Extract the (X, Y) coordinate from the center of the cell holding the provided text.  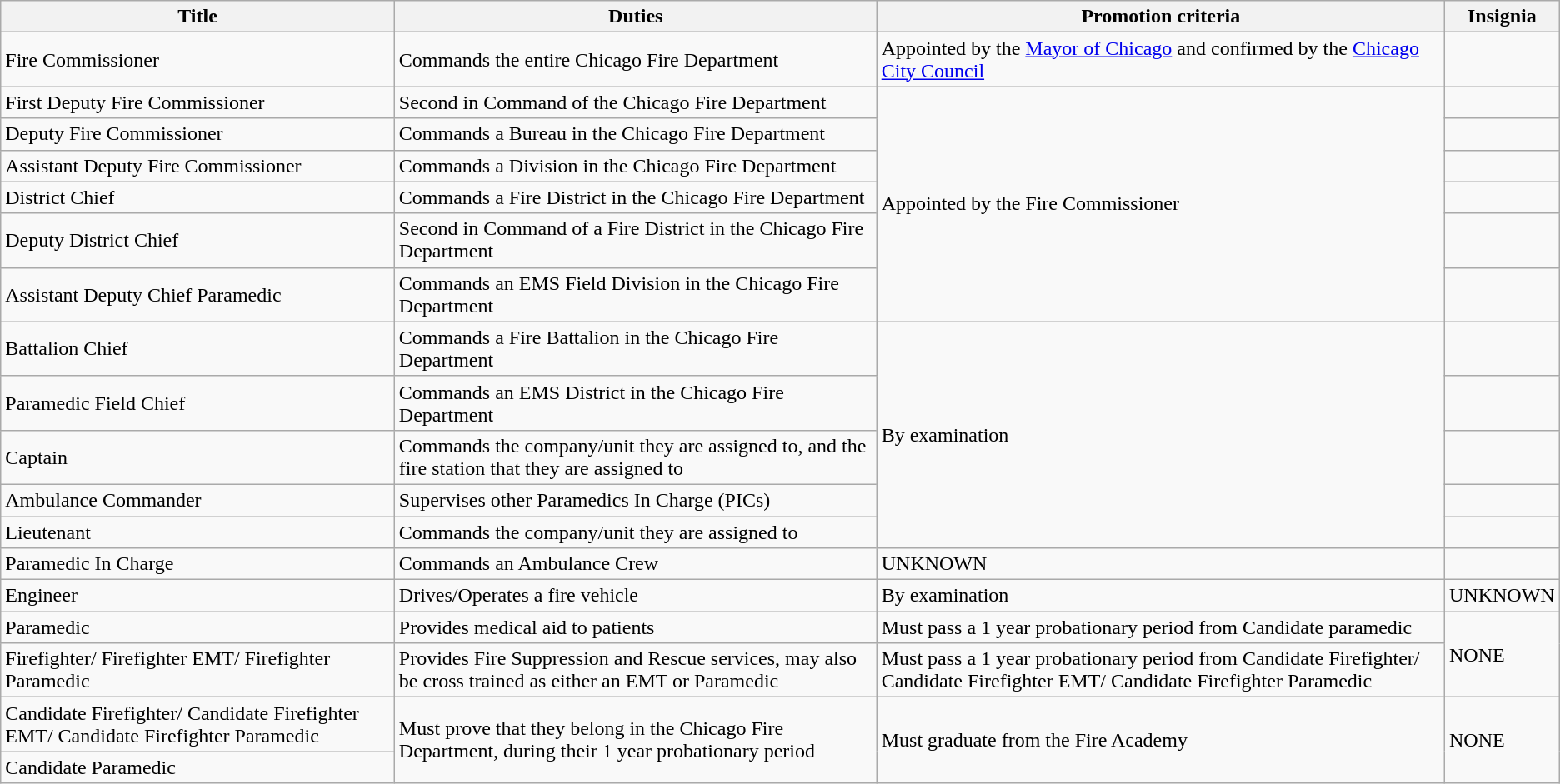
Captain (198, 457)
Firefighter/ Firefighter EMT/ Firefighter Paramedic (198, 670)
Second in Command of the Chicago Fire Department (635, 102)
Engineer (198, 596)
Commands an Ambulance Crew (635, 564)
Commands the entire Chicago Fire Department (635, 60)
Commands an EMS District in the Chicago Fire Department (635, 403)
Duties (635, 17)
Assistant Deputy Chief Paramedic (198, 295)
Paramedic In Charge (198, 564)
Paramedic (198, 627)
Appointed by the Fire Commissioner (1160, 204)
Second in Command of a Fire District in the Chicago Fire Department (635, 240)
Deputy Fire Commissioner (198, 134)
Fire Commissioner (198, 60)
Commands a Division in the Chicago Fire Department (635, 166)
Lieutenant (198, 532)
Appointed by the Mayor of Chicago and confirmed by the Chicago City Council (1160, 60)
Assistant Deputy Fire Commissioner (198, 166)
Insignia (1502, 17)
Provides Fire Suppression and Rescue services, may also be cross trained as either an EMT or Paramedic (635, 670)
Provides medical aid to patients (635, 627)
Candidate Firefighter/ Candidate Firefighter EMT/ Candidate Firefighter Paramedic (198, 725)
Commands a Fire Battalion in the Chicago Fire Department (635, 348)
Deputy District Chief (198, 240)
First Deputy Fire Commissioner (198, 102)
Commands the company/unit they are assigned to (635, 532)
Commands an EMS Field Division in the Chicago Fire Department (635, 295)
Paramedic Field Chief (198, 403)
Candidate Paramedic (198, 767)
Drives/Operates a fire vehicle (635, 596)
Promotion criteria (1160, 17)
Must pass a 1 year probationary period from Candidate paramedic (1160, 627)
Must pass a 1 year probationary period from Candidate Firefighter/ Candidate Firefighter EMT/ Candidate Firefighter Paramedic (1160, 670)
Must graduate from the Fire Academy (1160, 740)
Title (198, 17)
Must prove that they belong in the Chicago Fire Department, during their 1 year probationary period (635, 740)
Battalion Chief (198, 348)
Supervises other Paramedics In Charge (PICs) (635, 500)
Commands a Fire District in the Chicago Fire Department (635, 197)
District Chief (198, 197)
Commands a Bureau in the Chicago Fire Department (635, 134)
Ambulance Commander (198, 500)
Commands the company/unit they are assigned to, and the fire station that they are assigned to (635, 457)
